Pinpoint the cell where the given text exists, returning its (X, Y) midpoint coordinate. 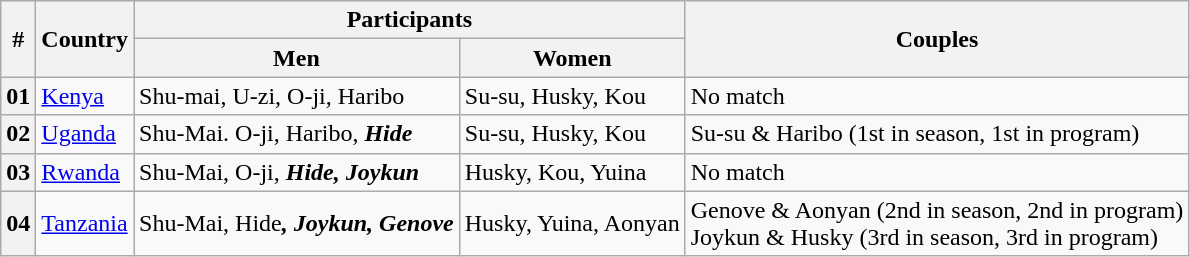
# (18, 39)
Couples (937, 39)
Country (85, 39)
Men (297, 58)
04 (18, 224)
Shu-Mai, Hide, Joykun, Genove (297, 224)
Husky, Yuina, Aonyan (572, 224)
Women (572, 58)
Participants (410, 20)
Rwanda (85, 172)
Shu-mai, U-zi, O-ji, Haribo (297, 96)
01 (18, 96)
Shu-Mai, O-ji, Hide, Joykun (297, 172)
Tanzania (85, 224)
Husky, Kou, Yuina (572, 172)
Kenya (85, 96)
Su-su & Haribo (1st in season, 1st in program) (937, 134)
Genove & Aonyan (2nd in season, 2nd in program)Joykun & Husky (3rd in season, 3rd in program) (937, 224)
Uganda (85, 134)
03 (18, 172)
02 (18, 134)
Shu-Mai. O-ji, Haribo, Hide (297, 134)
